Output the (X, Y) coordinate of the center of the cell containing the given text.  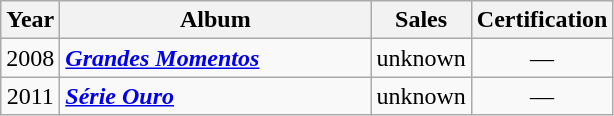
Certification (542, 20)
Sales (421, 20)
2008 (30, 58)
Série Ouro (216, 96)
Year (30, 20)
2011 (30, 96)
Grandes Momentos (216, 58)
Album (216, 20)
